Output the [x, y] coordinate of the center of the cell containing the given text.  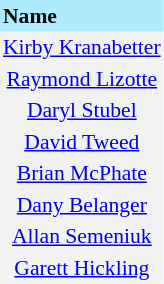
Brian McPhate [82, 174]
Garett Hickling [82, 268]
Dany Belanger [82, 205]
Kirby Kranabetter [82, 48]
Name [82, 16]
David Tweed [82, 142]
Daryl Stubel [82, 110]
Allan Semeniuk [82, 236]
Raymond Lizotte [82, 79]
